Return [X, Y] of the center of cell containing provided text 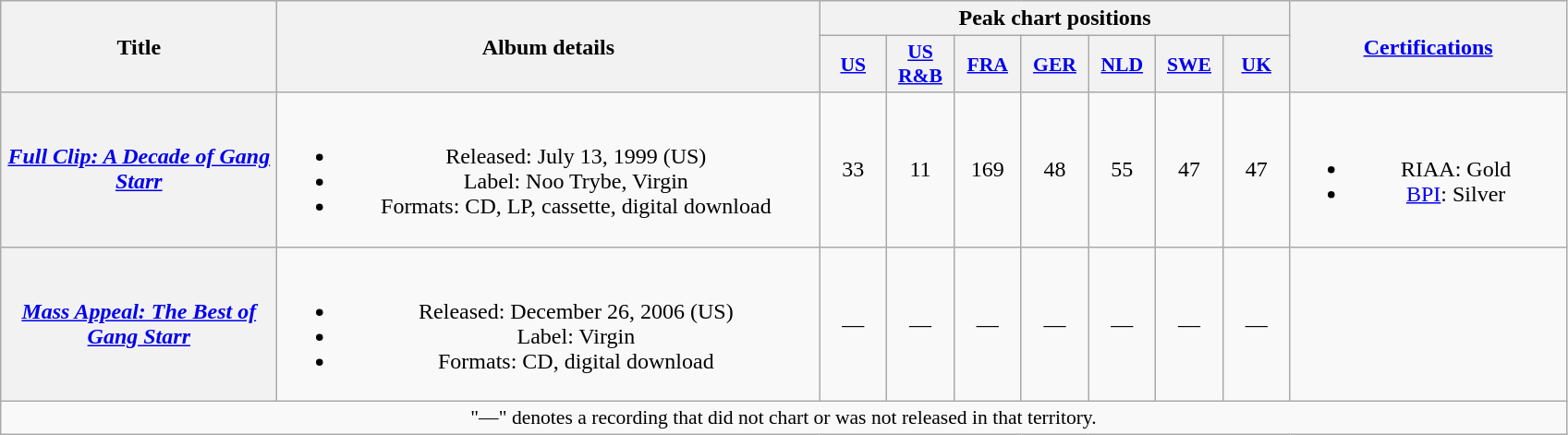
NLD [1122, 65]
USR&B [920, 65]
Peak chart positions [1055, 18]
48 [1055, 170]
GER [1055, 65]
"—" denotes a recording that did not chart or was not released in that territory. [784, 417]
Title [139, 46]
169 [987, 170]
33 [854, 170]
RIAA: GoldBPI: Silver [1428, 170]
55 [1122, 170]
Certifications [1428, 46]
Released: July 13, 1999 (US)Label: Noo Trybe, VirginFormats: CD, LP, cassette, digital download [549, 170]
FRA [987, 65]
11 [920, 170]
US [854, 65]
Mass Appeal: The Best of Gang Starr [139, 323]
UK [1257, 65]
Album details [549, 46]
Released: December 26, 2006 (US)Label: VirginFormats: CD, digital download [549, 323]
Full Clip: A Decade of Gang Starr [139, 170]
SWE [1190, 65]
